Output the [X, Y] coordinate of the center of the cell containing the given text.  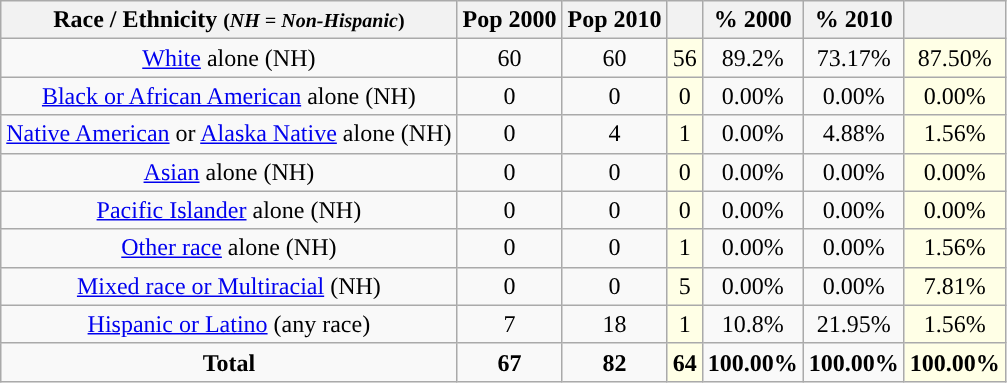
64 [684, 362]
7 [510, 324]
Mixed race or Multiracial (NH) [229, 286]
White alone (NH) [229, 58]
4 [614, 134]
89.2% [752, 58]
Pop 2000 [510, 20]
Race / Ethnicity (NH = Non-Hispanic) [229, 20]
Native American or Alaska Native alone (NH) [229, 134]
7.81% [954, 286]
Total [229, 362]
Pop 2010 [614, 20]
% 2000 [752, 20]
73.17% [854, 58]
4.88% [854, 134]
Hispanic or Latino (any race) [229, 324]
56 [684, 58]
Black or African American alone (NH) [229, 96]
18 [614, 324]
10.8% [752, 324]
Pacific Islander alone (NH) [229, 210]
% 2010 [854, 20]
21.95% [854, 324]
67 [510, 362]
Other race alone (NH) [229, 248]
5 [684, 286]
87.50% [954, 58]
Asian alone (NH) [229, 172]
82 [614, 362]
